Return the (X, Y) coordinate for the center point of the cell that contains the specified text.  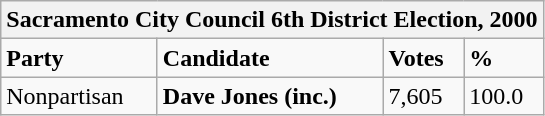
Dave Jones (inc.) (270, 96)
Nonpartisan (80, 96)
100.0 (504, 96)
Sacramento City Council 6th District Election, 2000 (272, 20)
Votes (424, 58)
Candidate (270, 58)
Party (80, 58)
% (504, 58)
7,605 (424, 96)
